Return the [x, y] coordinate for the center point of the cell that contains the specified text.  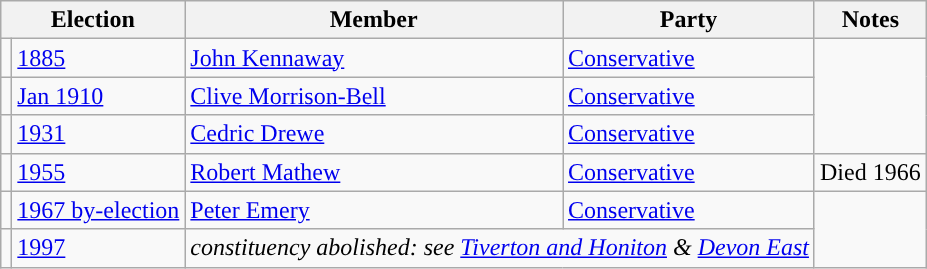
Member [374, 20]
Party [688, 20]
Jan 1910 [98, 96]
Robert Mathew [374, 172]
Election [93, 20]
Peter Emery [374, 210]
constituency abolished: see Tiverton and Honiton & Devon East [500, 248]
1885 [98, 58]
1967 by-election [98, 210]
1955 [98, 172]
Clive Morrison-Bell [374, 96]
1997 [98, 248]
Cedric Drewe [374, 134]
1931 [98, 134]
Died 1966 [870, 172]
Notes [870, 20]
John Kennaway [374, 58]
